Search for the cell housing the specified text and yield its [X, Y] center coordinate. 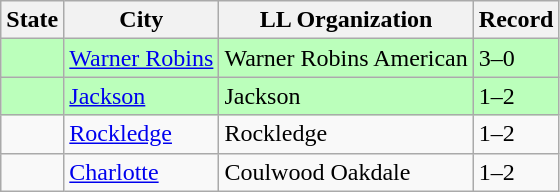
Warner Robins American [346, 58]
Coulwood Oakdale [346, 172]
3–0 [516, 58]
City [142, 20]
Warner Robins [142, 58]
Charlotte [142, 172]
LL Organization [346, 20]
Record [516, 20]
State [32, 20]
